Scan for the cell matching the given text and deliver its [x, y] coordinate at center. 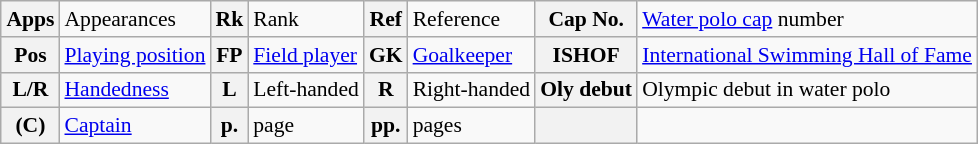
L [230, 90]
Pos [30, 55]
Goalkeeper [472, 55]
pp. [386, 126]
Appearances [134, 19]
Playing position [134, 55]
Handedness [134, 90]
L/R [30, 90]
page [306, 126]
International Swimming Hall of Fame [807, 55]
Oly debut [586, 90]
Rank [306, 19]
Reference [472, 19]
Water polo cap number [807, 19]
(C) [30, 126]
Left-handed [306, 90]
Ref [386, 19]
Field player [306, 55]
Rk [230, 19]
Captain [134, 126]
p. [230, 126]
Apps [30, 19]
Olympic debut in water polo [807, 90]
Cap No. [586, 19]
FP [230, 55]
pages [472, 126]
ISHOF [586, 55]
GK [386, 55]
Right-handed [472, 90]
R [386, 90]
